Capture the cell that displays the provided text and extract its (X, Y) central coordinate. 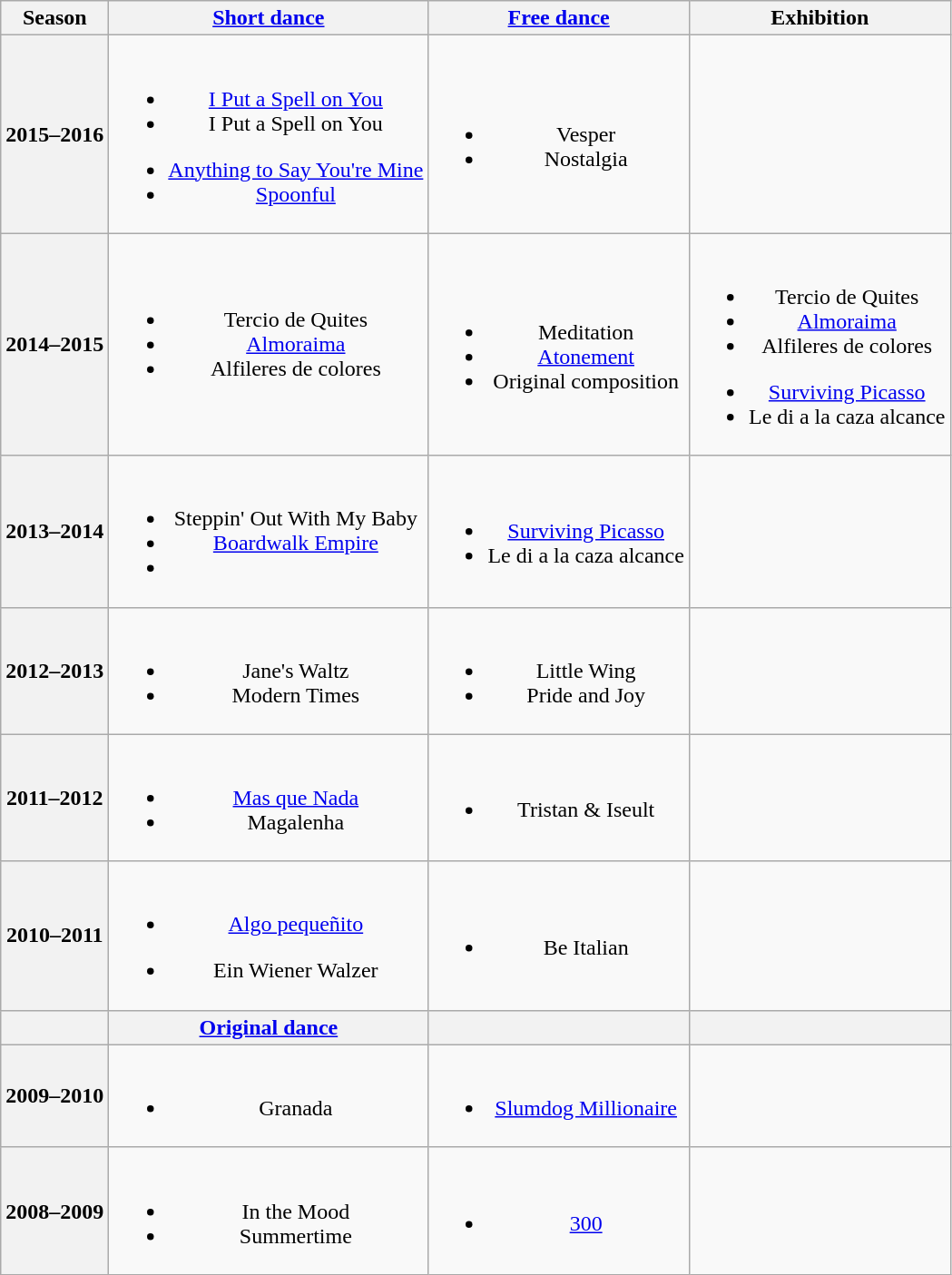
2012–2013 (54, 671)
Tristan & Iseult (559, 798)
Original dance (269, 1027)
Slumdog Millionaire (559, 1096)
2008–2009 (54, 1211)
I Put a Spell on You I Put a Spell on You Anything to Say You're Mine Spoonful (269, 134)
Little Wing Pride and Joy (559, 671)
Surviving Picasso Le di a la caza alcance (559, 532)
Algo pequeñito Ein Wiener Walzer (269, 936)
Granada (269, 1096)
2015–2016 (54, 134)
2014–2015 (54, 345)
2013–2014 (54, 532)
Jane's Waltz Modern Times (269, 671)
Tercio de Quites Almoraima Alfileres de colores Surviving Picasso Le di a la caza alcance (820, 345)
2009–2010 (54, 1096)
Meditation Atonement Original composition (559, 345)
Tercio de Quites Almoraima Alfileres de colores (269, 345)
2010–2011 (54, 936)
Be Italian (559, 936)
Season (54, 18)
Mas que Nada Magalenha (269, 798)
In the Mood Summertime (269, 1211)
Free dance (559, 18)
Short dance (269, 18)
Vesper Nostalgia (559, 134)
Steppin' Out With My Baby Boardwalk Empire (269, 532)
2011–2012 (54, 798)
300 (559, 1211)
Exhibition (820, 18)
